Find where the given text appears and provide that cell's center as [x, y] coordinate. 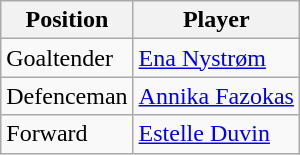
Goaltender [67, 58]
Ena Nystrøm [216, 58]
Position [67, 20]
Forward [67, 134]
Estelle Duvin [216, 134]
Player [216, 20]
Defenceman [67, 96]
Annika Fazokas [216, 96]
